Find where the given text appears and provide that cell's center as [X, Y] coordinate. 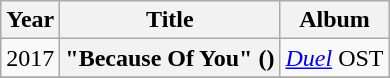
Year [30, 20]
Title [170, 20]
Duel OST [334, 58]
"Because Of You" () [170, 58]
Album [334, 20]
2017 [30, 58]
